Search for the cell housing the specified text and yield its (x, y) center coordinate. 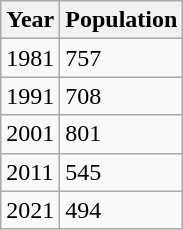
2001 (30, 134)
494 (122, 210)
1991 (30, 96)
Year (30, 20)
545 (122, 172)
757 (122, 58)
1981 (30, 58)
2021 (30, 210)
Population (122, 20)
801 (122, 134)
2011 (30, 172)
708 (122, 96)
